Capture the cell that displays the provided text and extract its (x, y) central coordinate. 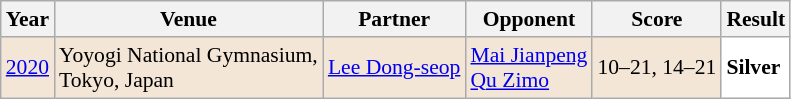
10–21, 14–21 (656, 68)
Venue (188, 19)
Year (28, 19)
Partner (394, 19)
2020 (28, 68)
Silver (756, 68)
Score (656, 19)
Result (756, 19)
Mai Jianpeng Qu Zimo (528, 68)
Opponent (528, 19)
Yoyogi National Gymnasium,Tokyo, Japan (188, 68)
Lee Dong-seop (394, 68)
